Pinpoint the cell where the given text exists, returning its (X, Y) midpoint coordinate. 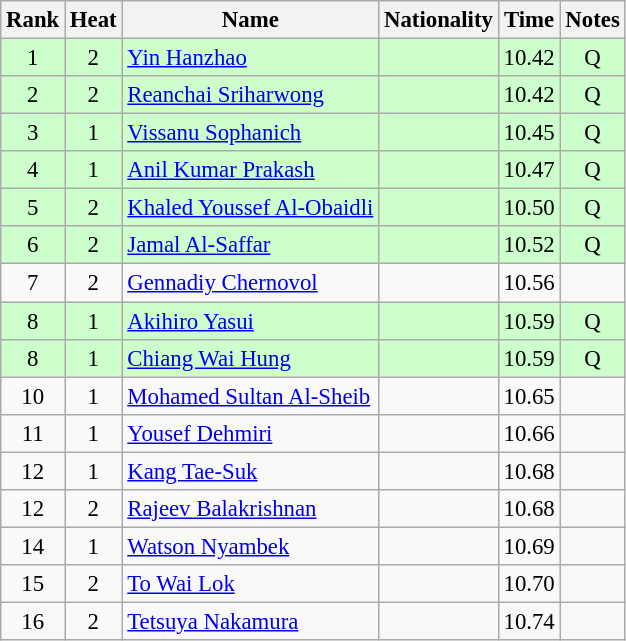
Reanchai Sriharwong (250, 95)
11 (33, 433)
Rank (33, 20)
10 (33, 396)
Kang Tae-Suk (250, 471)
Name (250, 20)
Chiang Wai Hung (250, 358)
16 (33, 621)
Time (529, 20)
14 (33, 546)
10.56 (529, 283)
Watson Nyambek (250, 546)
15 (33, 584)
Anil Kumar Prakash (250, 170)
7 (33, 283)
10.66 (529, 433)
Nationality (438, 20)
Tetsuya Nakamura (250, 621)
10.52 (529, 245)
3 (33, 133)
Vissanu Sophanich (250, 133)
Notes (592, 20)
To Wai Lok (250, 584)
6 (33, 245)
Yousef Dehmiri (250, 433)
Heat (94, 20)
10.47 (529, 170)
Gennadiy Chernovol (250, 283)
10.45 (529, 133)
10.74 (529, 621)
Akihiro Yasui (250, 321)
Jamal Al-Saffar (250, 245)
5 (33, 208)
Yin Hanzhao (250, 58)
10.50 (529, 208)
Khaled Youssef Al-Obaidli (250, 208)
10.65 (529, 396)
10.70 (529, 584)
Mohamed Sultan Al-Sheib (250, 396)
Rajeev Balakrishnan (250, 509)
4 (33, 170)
10.69 (529, 546)
